For the text-containing cell, return its midpoint in (x, y) coordinate format. 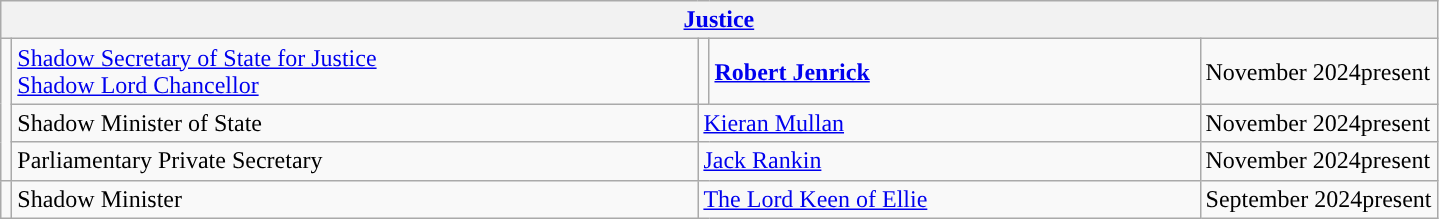
Jack Rankin (949, 161)
September 2024present (1318, 199)
Shadow Secretary of State for JusticeShadow Lord Chancellor (355, 72)
Parliamentary Private Secretary (355, 161)
Shadow Minister of State (355, 123)
Justice (719, 20)
The Lord Keen of Ellie (949, 199)
Shadow Minister (355, 199)
Robert Jenrick (954, 72)
Kieran Mullan (949, 123)
